From the cell containing the given text, extract its center point as [X, Y] coordinate. 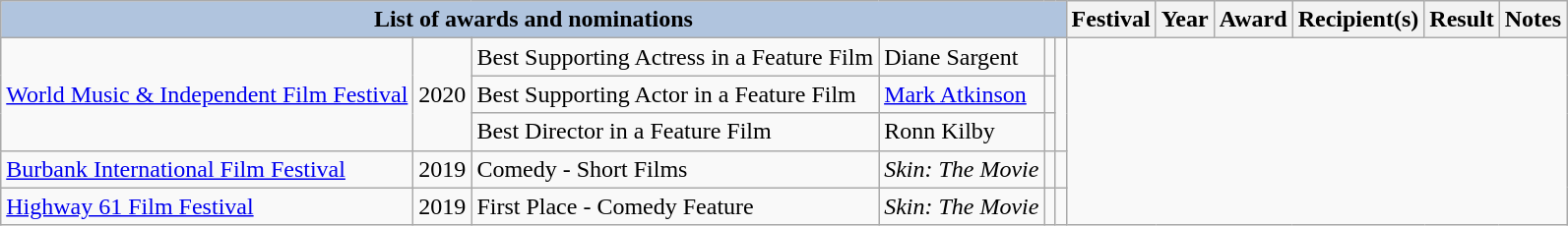
Diane Sargent [962, 57]
Ronn Kilby [962, 132]
First Place - Comedy Feature [675, 206]
Burbank International Film Festival [207, 169]
Recipient(s) [1358, 20]
Best Supporting Actress in a Feature Film [675, 57]
Mark Atkinson [962, 94]
Award [1253, 20]
Notes [1533, 20]
2020 [443, 94]
Highway 61 Film Festival [207, 206]
Best Director in a Feature Film [675, 132]
World Music & Independent Film Festival [207, 94]
List of awards and nominations [533, 20]
Festival [1110, 20]
Result [1462, 20]
Comedy - Short Films [675, 169]
Year [1185, 20]
Best Supporting Actor in a Feature Film [675, 94]
